Output the [x, y] coordinate of the center of the cell containing the given text.  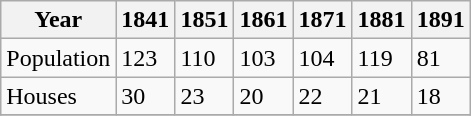
Houses [58, 96]
Year [58, 20]
Population [58, 58]
1851 [204, 20]
110 [204, 58]
30 [146, 96]
1891 [440, 20]
22 [322, 96]
104 [322, 58]
81 [440, 58]
123 [146, 58]
1881 [382, 20]
1861 [264, 20]
18 [440, 96]
1871 [322, 20]
119 [382, 58]
1841 [146, 20]
103 [264, 58]
23 [204, 96]
21 [382, 96]
20 [264, 96]
